Find where the given text appears and provide that cell's center as (x, y) coordinate. 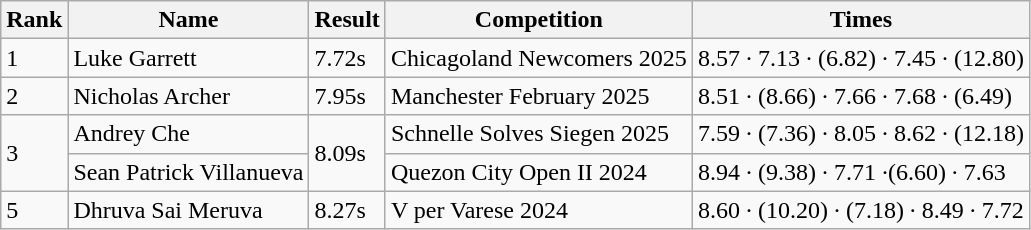
2 (34, 96)
Nicholas Archer (188, 96)
5 (34, 210)
8.94 · (9.38) · 7.71 ·(6.60) · 7.63 (860, 172)
Name (188, 20)
Manchester February 2025 (538, 96)
8.09s (347, 153)
3 (34, 153)
Sean Patrick Villanueva (188, 172)
8.60 · (10.20) · (7.18) · 8.49 · 7.72 (860, 210)
Rank (34, 20)
Schnelle Solves Siegen 2025 (538, 134)
Result (347, 20)
1 (34, 58)
Quezon City Open II 2024 (538, 172)
Luke Garrett (188, 58)
V per Varese 2024 (538, 210)
8.51 · (8.66) · 7.66 · 7.68 · (6.49) (860, 96)
7.59 · (7.36) · 8.05 · 8.62 · (12.18) (860, 134)
Times (860, 20)
8.57 · 7.13 · (6.82) · 7.45 · (12.80) (860, 58)
Competition (538, 20)
Chicagoland Newcomers 2025 (538, 58)
7.72s (347, 58)
Andrey Che (188, 134)
Dhruva Sai Meruva (188, 210)
8.27s (347, 210)
7.95s (347, 96)
